Extract the [x, y] coordinate from the center of the cell holding the provided text.  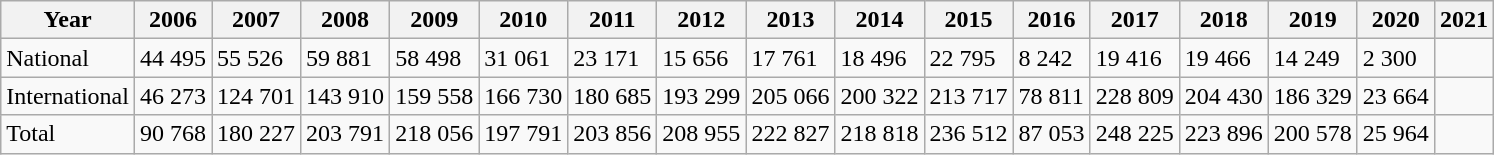
2015 [968, 20]
2017 [1134, 20]
223 896 [1224, 134]
2020 [1396, 20]
205 066 [790, 96]
218 056 [434, 134]
200 578 [1312, 134]
2008 [346, 20]
186 329 [1312, 96]
203 856 [612, 134]
2011 [612, 20]
248 225 [1134, 134]
19 416 [1134, 58]
180 685 [612, 96]
2014 [880, 20]
124 701 [256, 96]
31 061 [524, 58]
17 761 [790, 58]
8 242 [1052, 58]
2013 [790, 20]
180 227 [256, 134]
218 818 [880, 134]
236 512 [968, 134]
159 558 [434, 96]
193 299 [702, 96]
2016 [1052, 20]
International [68, 96]
166 730 [524, 96]
23 664 [1396, 96]
2 300 [1396, 58]
55 526 [256, 58]
58 498 [434, 58]
15 656 [702, 58]
Year [68, 20]
2006 [172, 20]
78 811 [1052, 96]
25 964 [1396, 134]
National [68, 58]
200 322 [880, 96]
59 881 [346, 58]
208 955 [702, 134]
203 791 [346, 134]
14 249 [1312, 58]
18 496 [880, 58]
87 053 [1052, 134]
213 717 [968, 96]
90 768 [172, 134]
2012 [702, 20]
143 910 [346, 96]
46 273 [172, 96]
2009 [434, 20]
2019 [1312, 20]
228 809 [1134, 96]
Total [68, 134]
44 495 [172, 58]
197 791 [524, 134]
2007 [256, 20]
19 466 [1224, 58]
23 171 [612, 58]
2010 [524, 20]
22 795 [968, 58]
222 827 [790, 134]
2018 [1224, 20]
204 430 [1224, 96]
2021 [1464, 20]
